Scan for the cell matching the given text and deliver its (x, y) coordinate at center. 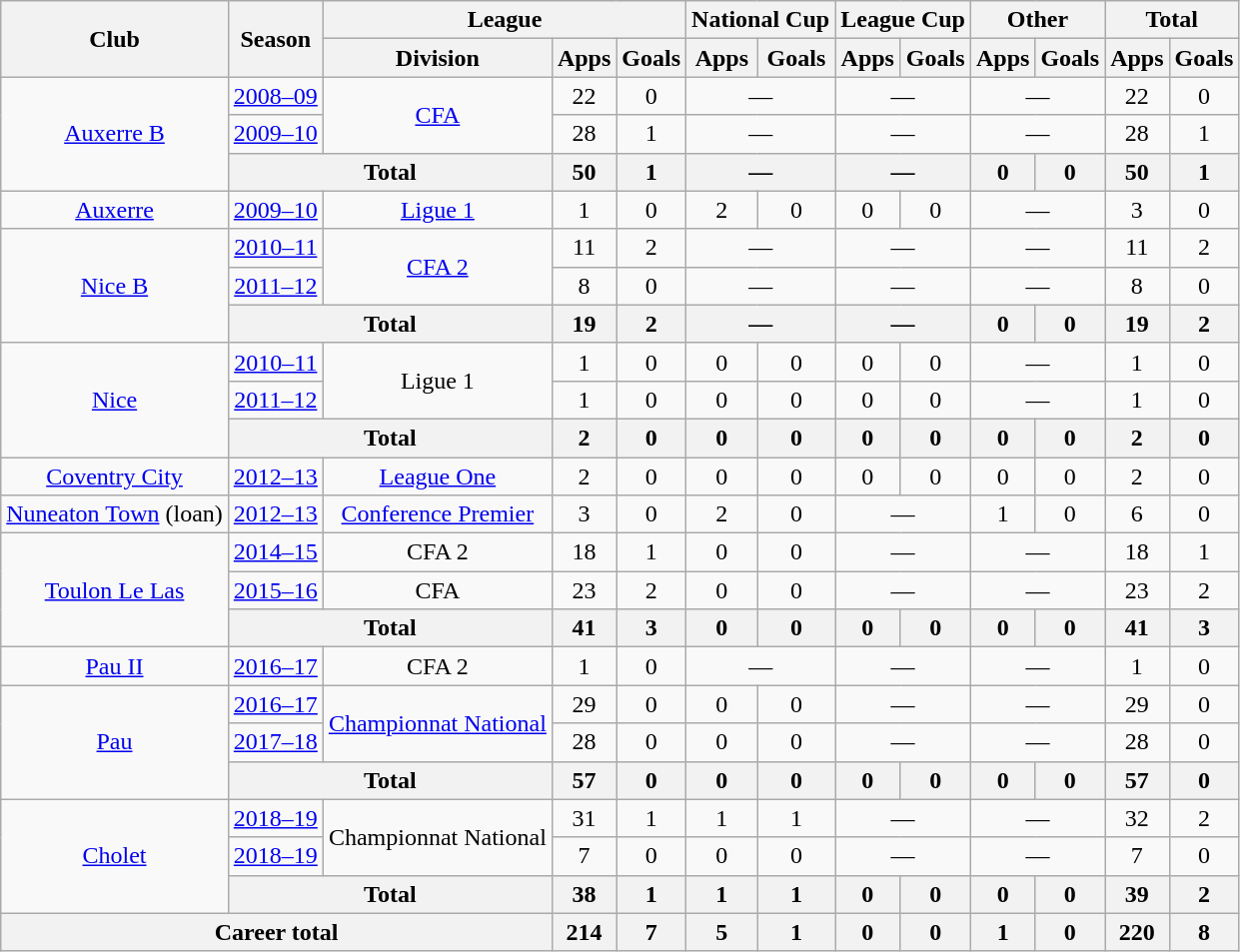
Cholet (115, 856)
League (504, 20)
Other (1037, 20)
2015–16 (276, 590)
220 (1137, 932)
Toulon Le Las (115, 590)
214 (584, 932)
League One (438, 476)
6 (1137, 514)
38 (584, 894)
39 (1137, 894)
Club (115, 39)
5 (722, 932)
Pau II (115, 666)
Auxerre (115, 210)
2017–18 (276, 742)
Nuneaton Town (loan) (115, 514)
Nice B (115, 286)
Auxerre B (115, 134)
31 (584, 818)
Division (438, 58)
Pau (115, 742)
Conference Premier (438, 514)
32 (1137, 818)
2014–15 (276, 552)
Nice (115, 400)
Season (276, 39)
Career total (277, 932)
2008–09 (276, 96)
League Cup (903, 20)
Coventry City (115, 476)
National Cup (761, 20)
